Locate the cell with the specified text and output its (X, Y) center coordinate. 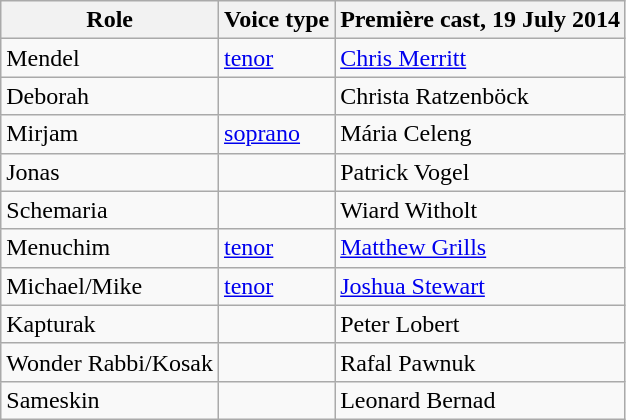
Jonas (110, 172)
Sameskin (110, 400)
Mendel (110, 58)
Patrick Vogel (480, 172)
Role (110, 20)
Christa Ratzenböck (480, 96)
Voice type (277, 20)
Kapturak (110, 324)
Wonder Rabbi/Kosak (110, 362)
Peter Lobert (480, 324)
Chris Merritt (480, 58)
Michael/Mike (110, 286)
soprano (277, 134)
Wiard Witholt (480, 210)
Deborah (110, 96)
Joshua Stewart (480, 286)
Schemaria (110, 210)
Rafal Pawnuk (480, 362)
Menuchim (110, 248)
Première cast, 19 July 2014 (480, 20)
Mirjam (110, 134)
Leonard Bernad (480, 400)
Matthew Grills (480, 248)
Mária Celeng (480, 134)
